From the cell containing the given text, extract its center point as [x, y] coordinate. 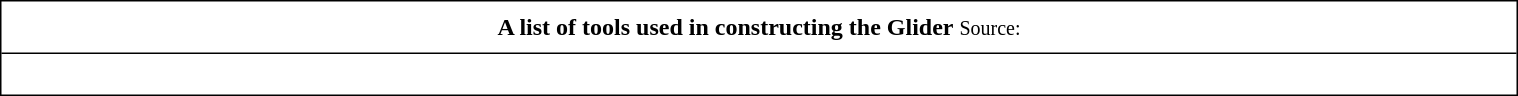
A list of tools used in constructing the Glider Source: [759, 28]
